Find where the given text appears and provide that cell's center as (x, y) coordinate. 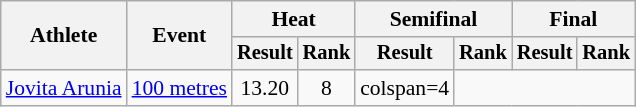
colspan=4 (404, 88)
100 metres (180, 88)
8 (327, 88)
Final (574, 19)
Semifinal (434, 19)
Event (180, 36)
13.20 (265, 88)
Jovita Arunia (64, 88)
Heat (294, 19)
Athlete (64, 36)
